Find where the given text appears and provide that cell's center as [X, Y] coordinate. 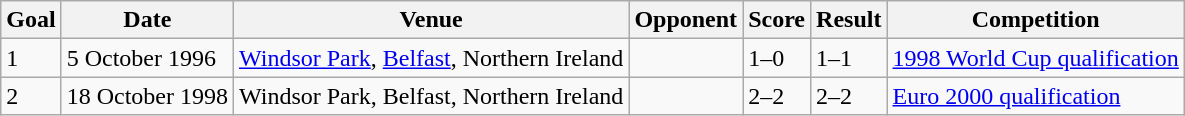
Venue [432, 20]
1 [31, 58]
1–0 [777, 58]
Opponent [686, 20]
Goal [31, 20]
2 [31, 96]
18 October 1998 [147, 96]
Competition [1036, 20]
Score [777, 20]
1–1 [849, 58]
5 October 1996 [147, 58]
Date [147, 20]
1998 World Cup qualification [1036, 58]
Result [849, 20]
Euro 2000 qualification [1036, 96]
